From the cell containing the given text, extract its center point as [x, y] coordinate. 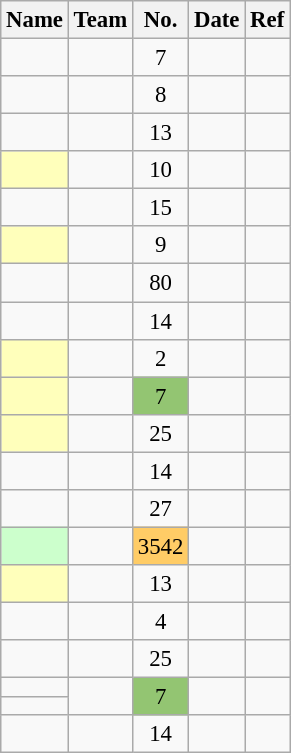
80 [160, 283]
Name [35, 20]
9 [160, 245]
2 [160, 358]
Date [217, 20]
Team [100, 20]
Ref [268, 20]
3542 [160, 546]
15 [160, 208]
10 [160, 170]
8 [160, 95]
No. [160, 20]
27 [160, 509]
4 [160, 621]
